Detect which cell encompasses the target text, then output its (X, Y) center coordinate. 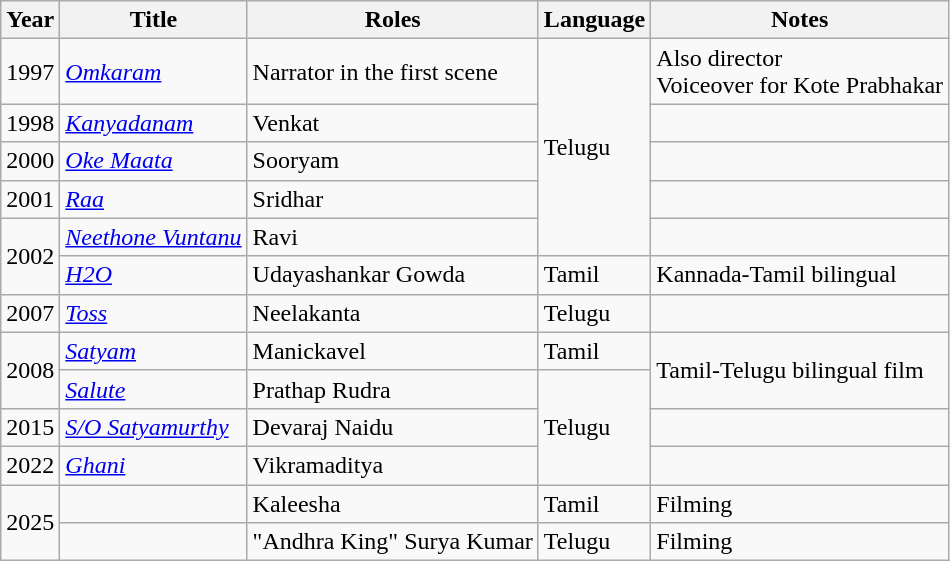
Devaraj Naidu (392, 427)
H2O (154, 275)
Also directorVoiceover for Kote Prabhakar (800, 72)
Vikramaditya (392, 465)
Manickavel (392, 351)
"Andhra King" Surya Kumar (392, 542)
Ghani (154, 465)
Toss (154, 313)
Omkaram (154, 72)
Year (30, 20)
2001 (30, 199)
Venkat (392, 123)
2002 (30, 256)
2007 (30, 313)
Prathap Rudra (392, 389)
Raa (154, 199)
Sridhar (392, 199)
1998 (30, 123)
2022 (30, 465)
Oke Maata (154, 161)
S/O Satyamurthy (154, 427)
2025 (30, 522)
Neethone Vuntanu (154, 237)
Roles (392, 20)
Ravi (392, 237)
Satyam (154, 351)
Language (594, 20)
Udayashankar Gowda (392, 275)
Kaleesha (392, 503)
Sooryam (392, 161)
2008 (30, 370)
Narrator in the first scene (392, 72)
2015 (30, 427)
Salute (154, 389)
Kannada-Tamil bilingual (800, 275)
Tamil-Telugu bilingual film (800, 370)
2000 (30, 161)
Notes (800, 20)
1997 (30, 72)
Neelakanta (392, 313)
Title (154, 20)
Kanyadanam (154, 123)
